Provide the (x, y) coordinate of the cell's center where the given text is located.  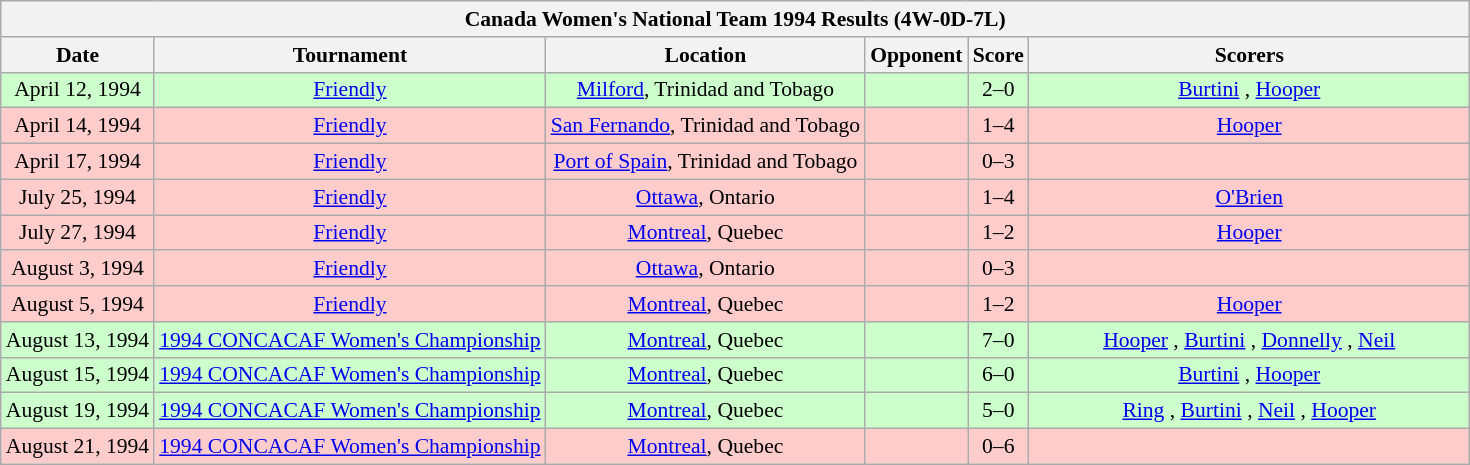
Location (706, 55)
April 12, 1994 (78, 90)
Port of Spain, Trinidad and Tobago (706, 162)
August 13, 1994 (78, 340)
Tournament (350, 55)
7–0 (998, 340)
2–0 (998, 90)
April 17, 1994 (78, 162)
6–0 (998, 375)
August 3, 1994 (78, 269)
August 5, 1994 (78, 304)
August 19, 1994 (78, 411)
Score (998, 55)
Hooper , Burtini , Donnelly , Neil (1250, 340)
0–6 (998, 447)
July 25, 1994 (78, 197)
August 15, 1994 (78, 375)
5–0 (998, 411)
Opponent (916, 55)
Date (78, 55)
April 14, 1994 (78, 126)
Scorers (1250, 55)
Milford, Trinidad and Tobago (706, 90)
Canada Women's National Team 1994 Results (4W-0D-7L) (736, 19)
San Fernando, Trinidad and Tobago (706, 126)
July 27, 1994 (78, 233)
O'Brien (1250, 197)
Ring , Burtini , Neil , Hooper (1250, 411)
August 21, 1994 (78, 447)
